Determine the [X, Y] coordinate at the center of the cell enclosing the given text.  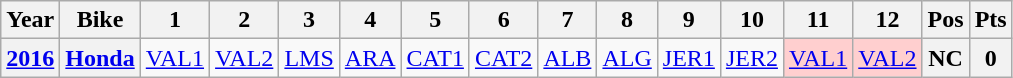
10 [752, 20]
8 [627, 20]
Honda [100, 58]
2016 [30, 58]
ARA [370, 58]
Bike [100, 20]
5 [435, 20]
Year [30, 20]
JER2 [752, 58]
9 [688, 20]
Pos [946, 20]
LMS [309, 58]
CAT2 [503, 58]
0 [990, 58]
12 [888, 20]
3 [309, 20]
ALG [627, 58]
11 [818, 20]
2 [244, 20]
6 [503, 20]
Pts [990, 20]
1 [174, 20]
JER1 [688, 58]
NC [946, 58]
ALB [568, 58]
7 [568, 20]
4 [370, 20]
CAT1 [435, 58]
